Extract the (x, y) coordinate from the center of the cell holding the provided text.  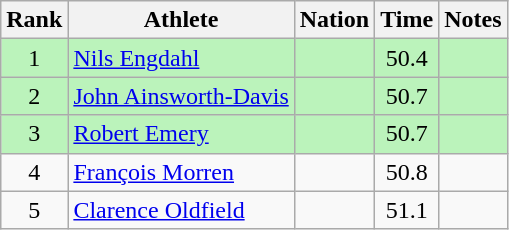
Athlete (181, 20)
François Morren (181, 172)
Robert Emery (181, 134)
John Ainsworth-Davis (181, 96)
50.8 (407, 172)
5 (34, 210)
50.4 (407, 58)
3 (34, 134)
Nils Engdahl (181, 58)
2 (34, 96)
Nation (334, 20)
51.1 (407, 210)
Clarence Oldfield (181, 210)
1 (34, 58)
4 (34, 172)
Notes (473, 20)
Time (407, 20)
Rank (34, 20)
